Scan for the cell matching the given text and deliver its [x, y] coordinate at center. 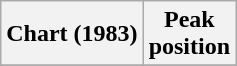
Chart (1983) [72, 34]
Peakposition [189, 34]
